Detect which cell encompasses the target text, then output its (x, y) center coordinate. 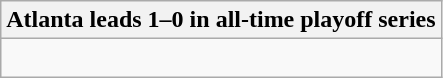
Atlanta leads 1–0 in all-time playoff series (221, 20)
